Return (x, y) of the center of cell containing provided text 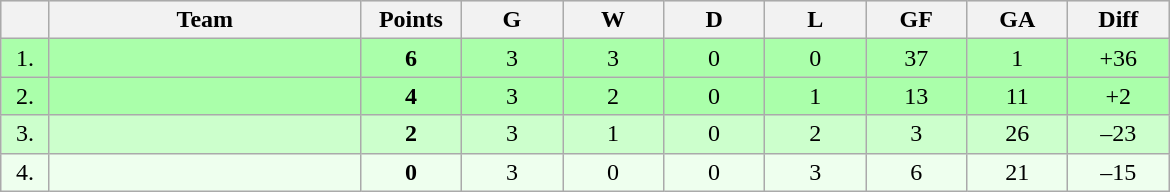
+2 (1118, 96)
2. (26, 96)
W (612, 20)
+36 (1118, 58)
GA (1018, 20)
37 (916, 58)
Team (204, 20)
D (714, 20)
4. (26, 172)
11 (1018, 96)
13 (916, 96)
21 (1018, 172)
GF (916, 20)
G (512, 20)
–15 (1118, 172)
L (816, 20)
–23 (1118, 134)
Points (410, 20)
4 (410, 96)
Diff (1118, 20)
1. (26, 58)
3. (26, 134)
26 (1018, 134)
